Scan for the cell matching the given text and deliver its [X, Y] coordinate at center. 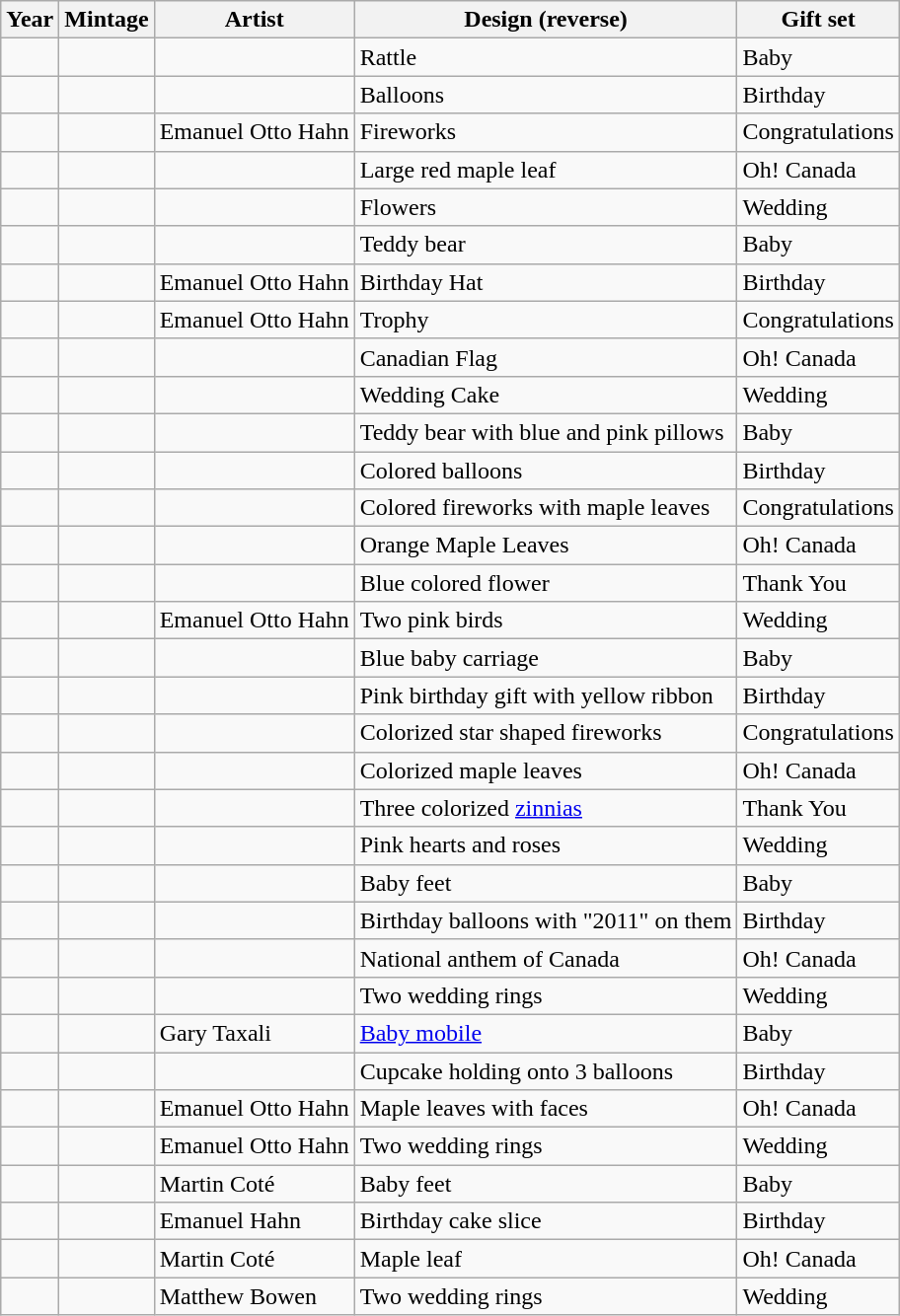
Canadian Flag [546, 357]
Maple leaf [546, 1259]
Baby mobile [546, 1033]
Colored fireworks with maple leaves [546, 508]
Emanuel Hahn [255, 1221]
Rattle [546, 57]
Birthday balloons with "2011" on them [546, 920]
Wedding Cake [546, 395]
Flowers [546, 207]
Blue baby carriage [546, 658]
Matthew Bowen [255, 1296]
Design (reverse) [546, 20]
Gift set [818, 20]
National anthem of Canada [546, 958]
Artist [255, 20]
Blue colored flower [546, 583]
Gary Taxali [255, 1033]
Large red maple leaf [546, 170]
Teddy bear with blue and pink pillows [546, 432]
Maple leaves with faces [546, 1109]
Colored balloons [546, 471]
Cupcake holding onto 3 balloons [546, 1070]
Pink hearts and roses [546, 845]
Two pink birds [546, 621]
Orange Maple Leaves [546, 546]
Teddy bear [546, 245]
Fireworks [546, 132]
Colorized maple leaves [546, 770]
Colorized star shaped fireworks [546, 733]
Three colorized zinnias [546, 808]
Trophy [546, 320]
Mintage [107, 20]
Birthday cake slice [546, 1221]
Year [30, 20]
Pink birthday gift with yellow ribbon [546, 695]
Balloons [546, 95]
Birthday Hat [546, 282]
